Pinpoint the cell where the given text exists, returning its [x, y] midpoint coordinate. 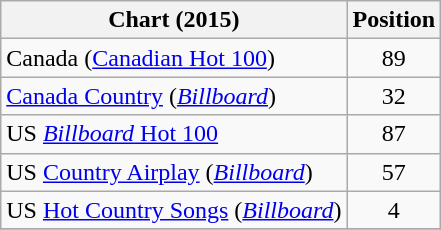
32 [394, 96]
US Country Airplay (Billboard) [174, 172]
89 [394, 58]
Canada (Canadian Hot 100) [174, 58]
US Billboard Hot 100 [174, 134]
4 [394, 210]
87 [394, 134]
57 [394, 172]
Chart (2015) [174, 20]
US Hot Country Songs (Billboard) [174, 210]
Canada Country (Billboard) [174, 96]
Position [394, 20]
